Detect which cell encompasses the target text, then output its [X, Y] center coordinate. 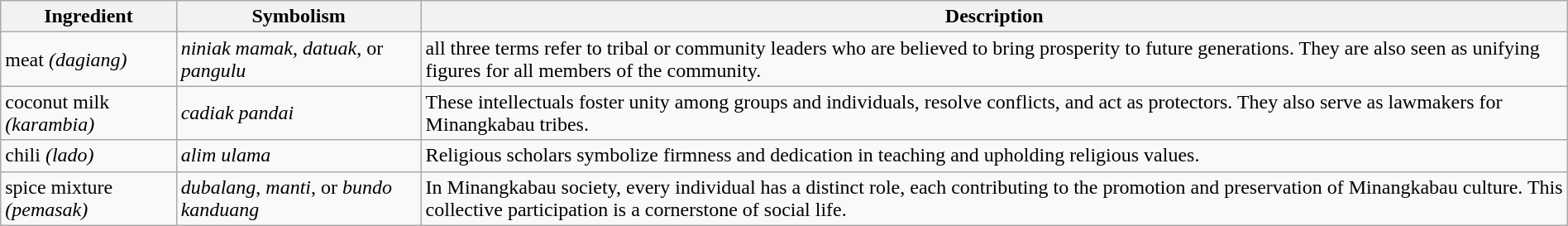
Symbolism [299, 17]
Religious scholars symbolize firmness and dedication in teaching and upholding religious values. [994, 156]
chili (lado) [88, 156]
Ingredient [88, 17]
alim ulama [299, 156]
niniak mamak, datuak, or pangulu [299, 60]
cadiak pandai [299, 113]
spice mixture (pemasak) [88, 199]
dubalang, manti, or bundo kanduang [299, 199]
coconut milk (karambia) [88, 113]
meat (dagiang) [88, 60]
Description [994, 17]
